From the cell containing the given text, extract its center point as (X, Y) coordinate. 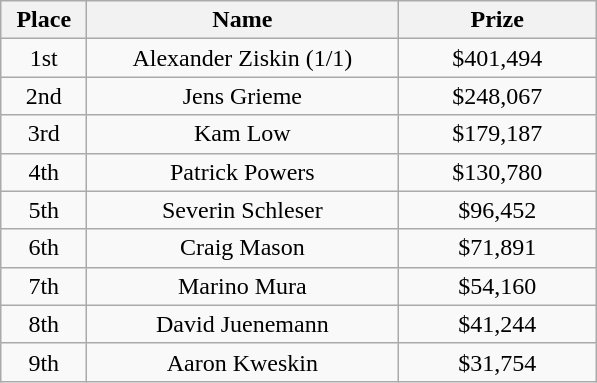
$71,891 (498, 248)
David Juenemann (242, 324)
5th (44, 210)
Alexander Ziskin (1/1) (242, 58)
1st (44, 58)
Craig Mason (242, 248)
$31,754 (498, 362)
$248,067 (498, 96)
9th (44, 362)
8th (44, 324)
$96,452 (498, 210)
Severin Schleser (242, 210)
Patrick Powers (242, 172)
$130,780 (498, 172)
$41,244 (498, 324)
4th (44, 172)
$401,494 (498, 58)
2nd (44, 96)
Prize (498, 20)
7th (44, 286)
Place (44, 20)
$54,160 (498, 286)
Name (242, 20)
Marino Mura (242, 286)
Jens Grieme (242, 96)
Aaron Kweskin (242, 362)
3rd (44, 134)
6th (44, 248)
Kam Low (242, 134)
$179,187 (498, 134)
